Return (X, Y) of the center of cell containing provided text 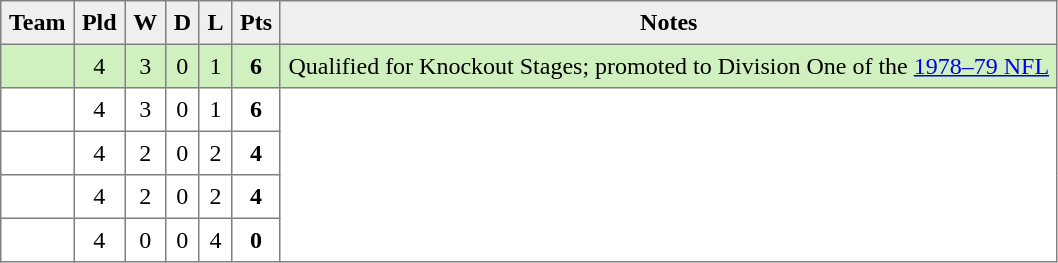
W (145, 23)
Pld (100, 23)
Pts (256, 23)
Qualified for Knockout Stages; promoted to Division One of the 1978–79 NFL (668, 66)
Team (38, 23)
L (216, 23)
D (182, 23)
Notes (668, 23)
